Provide the (x, y) coordinate of the cell's center where the given text is located.  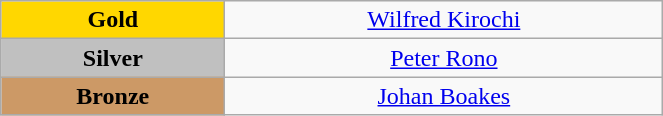
Johan Boakes (444, 96)
Wilfred Kirochi (444, 20)
Gold (113, 20)
Peter Rono (444, 58)
Silver (113, 58)
Bronze (113, 96)
